Search for the cell housing the specified text and yield its [x, y] center coordinate. 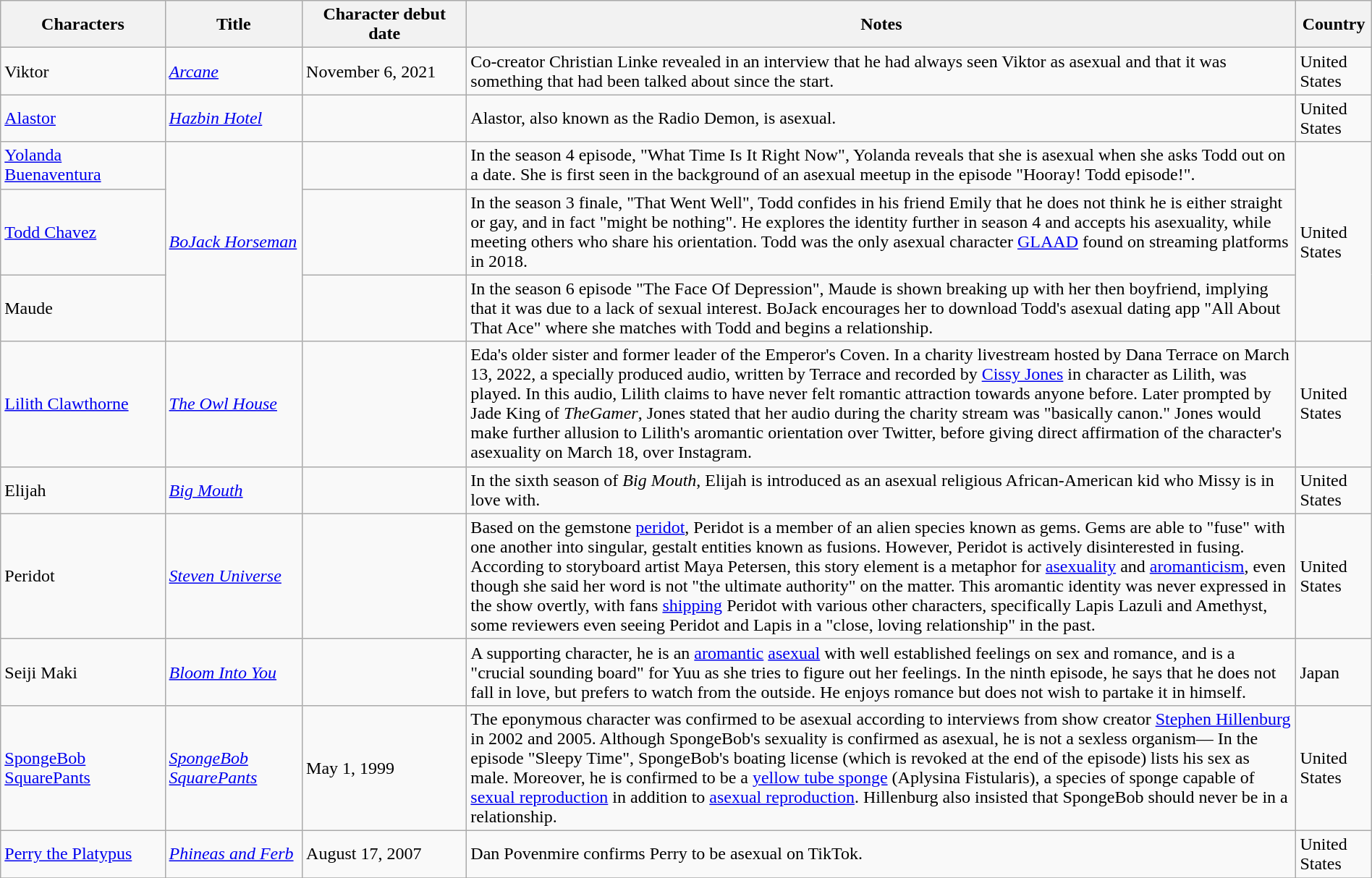
Big Mouth [233, 490]
Seiji Maki [82, 672]
Hazbin Hotel [233, 119]
Alastor, also known as the Radio Demon, is asexual. [881, 119]
Dan Povenmire confirms Perry to be asexual on TikTok. [881, 853]
Steven Universe [233, 576]
In the sixth season of Big Mouth, Elijah is introduced as an asexual religious African-American kid who Missy is in love with. [881, 490]
Title [233, 25]
August 17, 2007 [385, 853]
Yolanda Buenaventura [82, 165]
Maude [82, 308]
BoJack Horseman [233, 242]
Arcane [233, 71]
Lilith Clawthorne [82, 404]
Elijah [82, 490]
Phineas and Ferb [233, 853]
Alastor [82, 119]
Bloom Into You [233, 672]
Japan [1334, 672]
Notes [881, 25]
Character debut date [385, 25]
Country [1334, 25]
May 1, 1999 [385, 768]
Perry the Platypus [82, 853]
Viktor [82, 71]
Todd Chavez [82, 231]
November 6, 2021 [385, 71]
The Owl House [233, 404]
Characters [82, 25]
Peridot [82, 576]
